Scan for the cell matching the given text and deliver its (X, Y) coordinate at center. 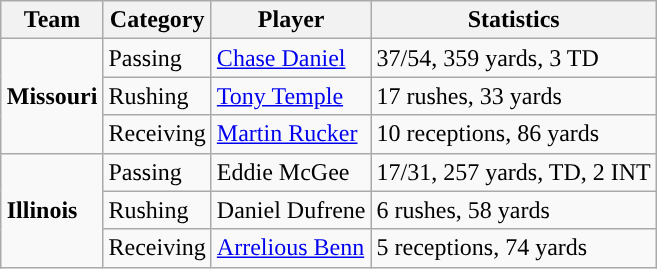
Eddie McGee (291, 172)
Category (157, 20)
10 receptions, 86 yards (514, 134)
Statistics (514, 20)
Player (291, 20)
6 rushes, 58 yards (514, 210)
17/31, 257 yards, TD, 2 INT (514, 172)
Tony Temple (291, 96)
Arrelious Benn (291, 248)
17 rushes, 33 yards (514, 96)
37/54, 359 yards, 3 TD (514, 58)
5 receptions, 74 yards (514, 248)
Chase Daniel (291, 58)
Team (52, 20)
Illinois (52, 210)
Daniel Dufrene (291, 210)
Missouri (52, 96)
Martin Rucker (291, 134)
